Search for the cell housing the specified text and yield its (X, Y) center coordinate. 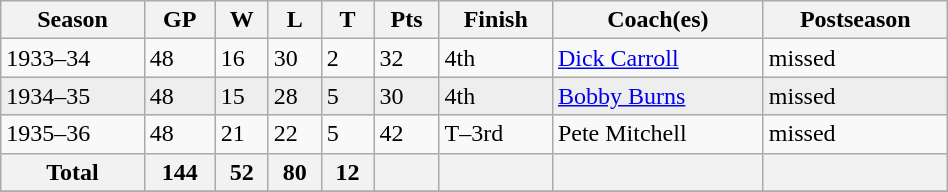
Season (73, 20)
L (294, 20)
1934–35 (73, 96)
15 (242, 96)
22 (294, 134)
GP (180, 20)
42 (406, 134)
28 (294, 96)
2 (348, 58)
Finish (496, 20)
144 (180, 172)
80 (294, 172)
32 (406, 58)
Pts (406, 20)
Total (73, 172)
Pete Mitchell (658, 134)
1935–36 (73, 134)
Dick Carroll (658, 58)
21 (242, 134)
T (348, 20)
Coach(es) (658, 20)
12 (348, 172)
52 (242, 172)
W (242, 20)
16 (242, 58)
Bobby Burns (658, 96)
Postseason (855, 20)
1933–34 (73, 58)
T–3rd (496, 134)
